Pinpoint the cell where the given text exists, returning its [X, Y] midpoint coordinate. 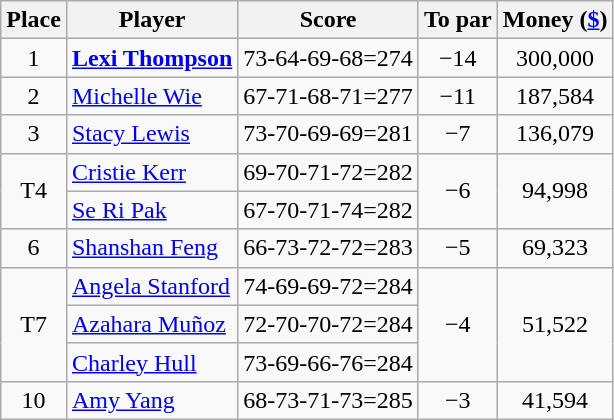
−11 [458, 96]
−14 [458, 58]
Cristie Kerr [152, 172]
6 [34, 248]
−4 [458, 324]
Shanshan Feng [152, 248]
67-70-71-74=282 [328, 210]
Player [152, 20]
Lexi Thompson [152, 58]
73-64-69-68=274 [328, 58]
−6 [458, 191]
Charley Hull [152, 362]
Amy Yang [152, 400]
Money ($) [555, 20]
−5 [458, 248]
Stacy Lewis [152, 134]
Place [34, 20]
51,522 [555, 324]
66-73-72-72=283 [328, 248]
2 [34, 96]
74-69-69-72=284 [328, 286]
1 [34, 58]
136,079 [555, 134]
69,323 [555, 248]
Azahara Muñoz [152, 324]
73-69-66-76=284 [328, 362]
67-71-68-71=277 [328, 96]
94,998 [555, 191]
300,000 [555, 58]
69-70-71-72=282 [328, 172]
73-70-69-69=281 [328, 134]
10 [34, 400]
T7 [34, 324]
72-70-70-72=284 [328, 324]
−3 [458, 400]
To par [458, 20]
3 [34, 134]
T4 [34, 191]
187,584 [555, 96]
Score [328, 20]
Michelle Wie [152, 96]
68-73-71-73=285 [328, 400]
41,594 [555, 400]
−7 [458, 134]
Se Ri Pak [152, 210]
Angela Stanford [152, 286]
